Locate the cell with the specified text and output its [x, y] center coordinate. 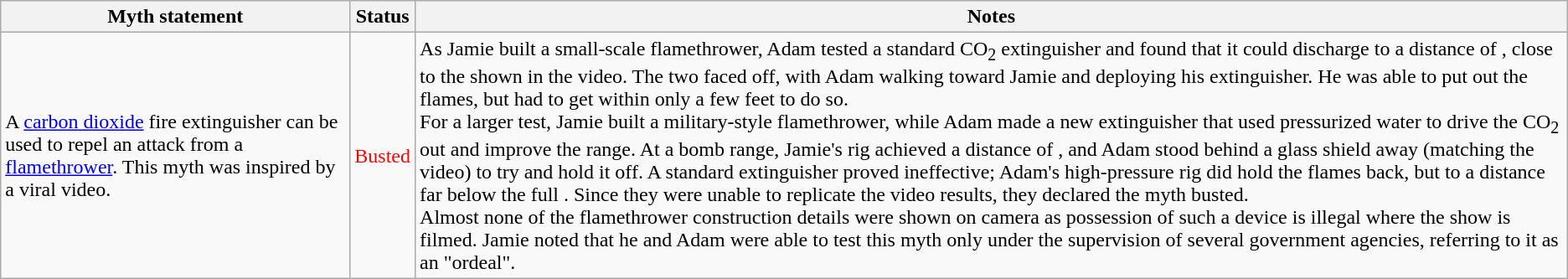
Notes [992, 17]
Busted [383, 156]
Myth statement [176, 17]
Status [383, 17]
A carbon dioxide fire extinguisher can be used to repel an attack from a flamethrower. This myth was inspired by a viral video. [176, 156]
